Search for the cell housing the specified text and yield its [X, Y] center coordinate. 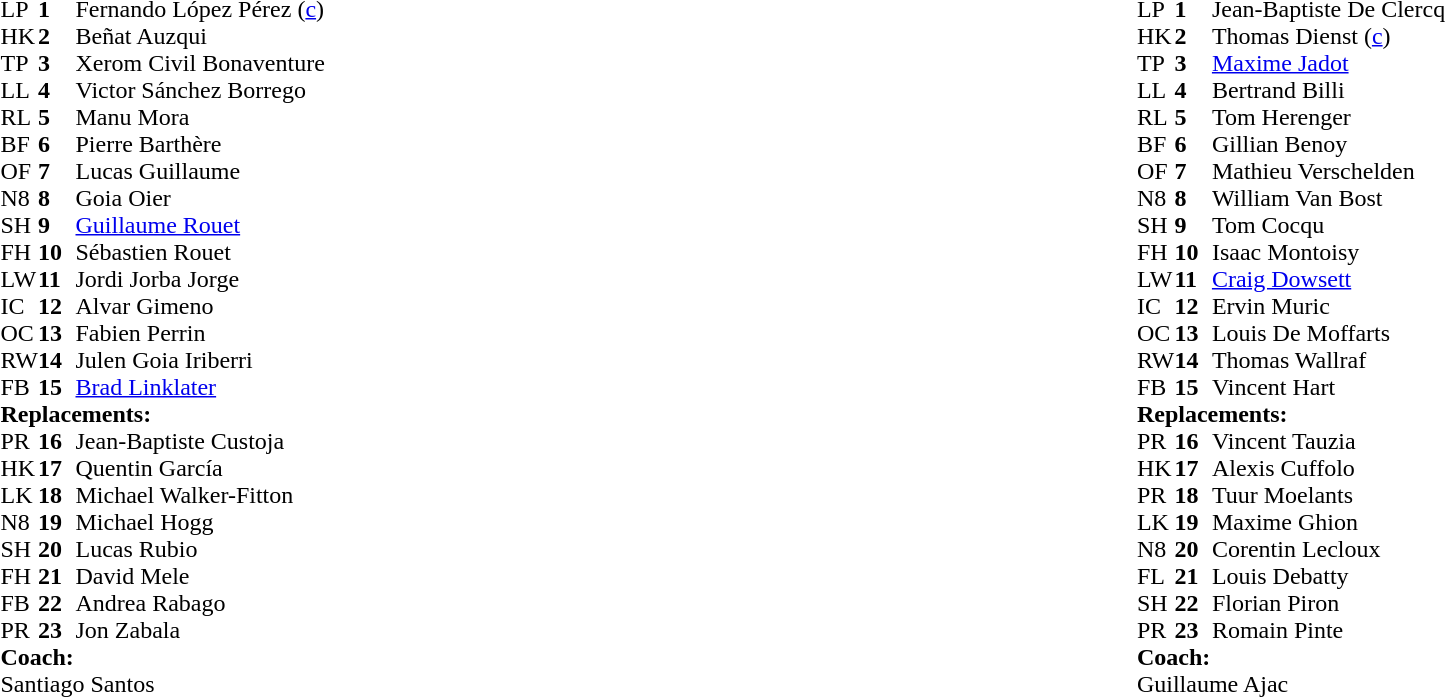
Tom Herenger [1328, 118]
Florian Piron [1328, 604]
Vincent Hart [1328, 388]
Sébastien Rouet [200, 252]
Lucas Guillaume [200, 172]
Mathieu Verschelden [1328, 172]
Guillaume Ajac [1291, 684]
Victor Sánchez Borrego [200, 90]
Maxime Jadot [1328, 64]
Romain Pinte [1328, 630]
Jordi Jorba Jorge [200, 280]
Thomas Dienst (c) [1328, 36]
Beñat Auzqui [200, 36]
Goia Oier [200, 198]
Manu Mora [200, 118]
Guillaume Rouet [200, 226]
Julen Goia Iriberri [200, 360]
Pierre Barthère [200, 144]
Ervin Muric [1328, 306]
Santiago Santos [162, 684]
Vincent Tauzia [1328, 442]
Andrea Rabago [200, 604]
Tom Cocqu [1328, 226]
Alexis Cuffolo [1328, 468]
Fabien Perrin [200, 334]
FL [1156, 576]
Corentin Lecloux [1328, 550]
Bertrand Billi [1328, 90]
Brad Linklater [200, 388]
Isaac Montoisy [1328, 252]
Michael Walker-Fitton [200, 496]
Jean-Baptiste Custoja [200, 442]
David Mele [200, 576]
Louis De Moffarts [1328, 334]
Craig Dowsett [1328, 280]
Gillian Benoy [1328, 144]
Lucas Rubio [200, 550]
Thomas Wallraf [1328, 360]
Maxime Ghion [1328, 522]
Louis Debatty [1328, 576]
Tuur Moelants [1328, 496]
Xerom Civil Bonaventure [200, 64]
Quentin García [200, 468]
Alvar Gimeno [200, 306]
Jon Zabala [200, 630]
William Van Bost [1328, 198]
Michael Hogg [200, 522]
